Locate the cell with the specified text and output its [X, Y] center coordinate. 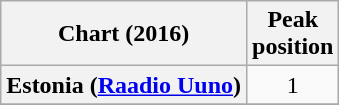
Estonia (Raadio Uuno) [124, 85]
Peakposition [293, 34]
1 [293, 85]
Chart (2016) [124, 34]
